Provide the [X, Y] coordinate of the cell's center where the given text is located.  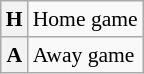
Home game [86, 19]
Away game [86, 55]
A [14, 55]
H [14, 19]
